Extract the (x, y) coordinate from the center of the cell holding the provided text.  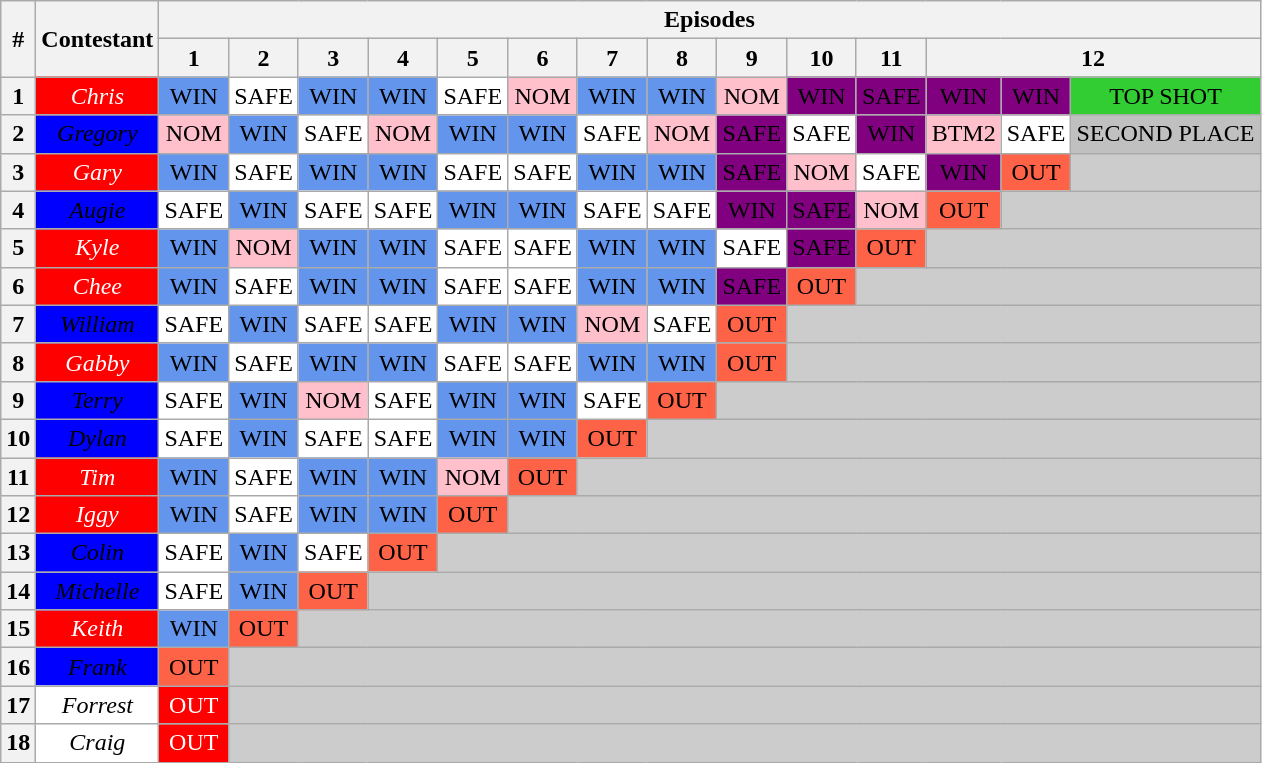
Episodes (710, 20)
Kyle (98, 248)
14 (18, 591)
Forrest (98, 705)
Keith (98, 629)
William (98, 324)
Chee (98, 286)
Michelle (98, 591)
Frank (98, 667)
Contestant (98, 39)
Iggy (98, 515)
SECOND PLACE (1166, 134)
Terry (98, 400)
Gary (98, 172)
Colin (98, 553)
# (18, 39)
16 (18, 667)
Gregory (98, 134)
TOP SHOT (1166, 96)
17 (18, 705)
Craig (98, 743)
18 (18, 743)
13 (18, 553)
Augie (98, 210)
15 (18, 629)
Gabby (98, 362)
Tim (98, 477)
Chris (98, 96)
Dylan (98, 438)
BTM2 (964, 134)
